From the cell containing the given text, extract its center point as [x, y] coordinate. 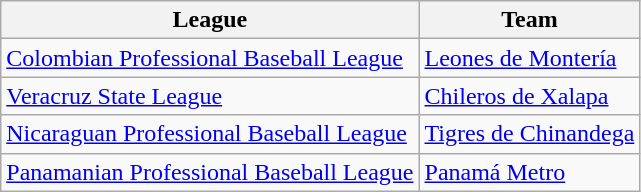
Nicaraguan Professional Baseball League [210, 134]
Team [530, 20]
Leones de Montería [530, 58]
Chileros de Xalapa [530, 96]
League [210, 20]
Panamá Metro [530, 172]
Veracruz State League [210, 96]
Panamanian Professional Baseball League [210, 172]
Tigres de Chinandega [530, 134]
Colombian Professional Baseball League [210, 58]
